Pinpoint the cell where the given text exists, returning its (x, y) midpoint coordinate. 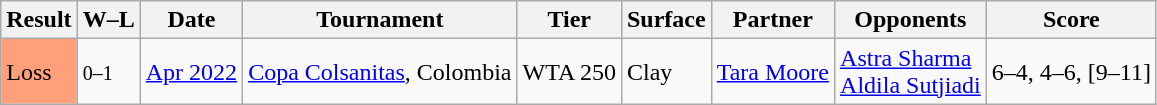
Surface (666, 20)
Opponents (911, 20)
Copa Colsanitas, Colombia (380, 72)
Astra Sharma Aldila Sutjiadi (911, 72)
Score (1071, 20)
Loss (39, 72)
Clay (666, 72)
W–L (108, 20)
Result (39, 20)
Tournament (380, 20)
WTA 250 (569, 72)
Tara Moore (772, 72)
Partner (772, 20)
Tier (569, 20)
Date (191, 20)
Apr 2022 (191, 72)
6–4, 4–6, [9–11] (1071, 72)
0–1 (108, 72)
